Provide the [x, y] coordinate of the cell's center where the given text is located.  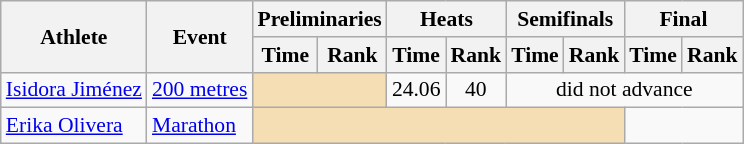
24.06 [416, 90]
Marathon [200, 126]
Heats [446, 19]
did not advance [624, 90]
Erika Olivera [74, 126]
Preliminaries [319, 19]
40 [476, 90]
Semifinals [565, 19]
Event [200, 36]
Athlete [74, 36]
Final [683, 19]
200 metres [200, 90]
Isidora Jiménez [74, 90]
